Return the (x, y) coordinate for the center point of the cell that contains the specified text.  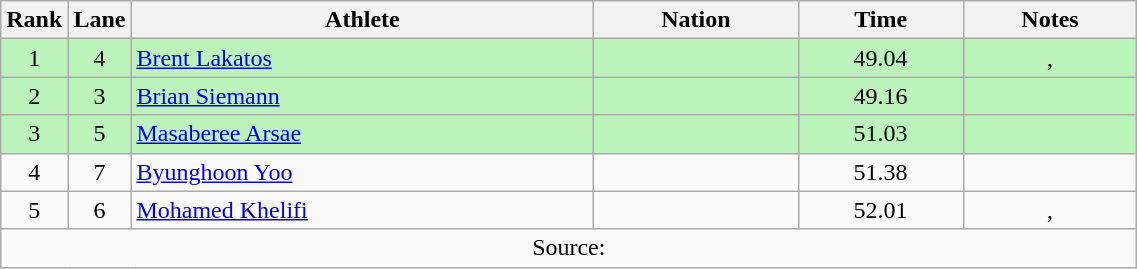
6 (100, 210)
Athlete (362, 20)
7 (100, 172)
Mohamed Khelifi (362, 210)
Nation (696, 20)
Lane (100, 20)
Time (880, 20)
Masaberee Arsae (362, 134)
Rank (34, 20)
2 (34, 96)
51.38 (880, 172)
51.03 (880, 134)
Brent Lakatos (362, 58)
49.04 (880, 58)
Brian Siemann (362, 96)
52.01 (880, 210)
1 (34, 58)
Source: (569, 248)
49.16 (880, 96)
Notes (1050, 20)
Byunghoon Yoo (362, 172)
